Provide the [X, Y] coordinate of the cell's center where the given text is located.  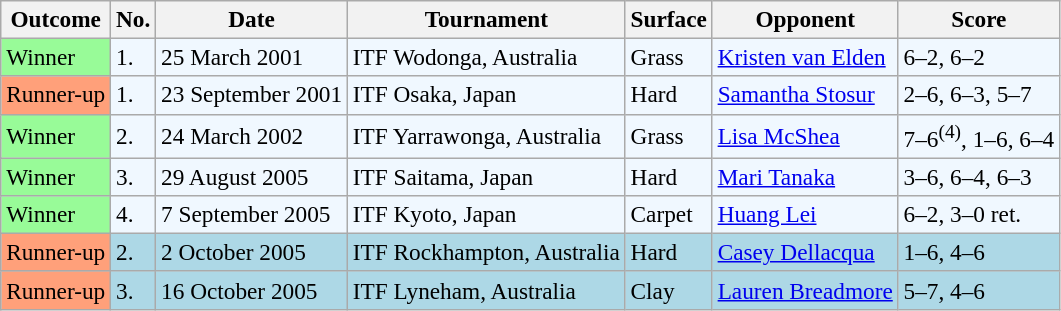
2–6, 6–3, 5–7 [978, 95]
4. [134, 214]
ITF Yarrawonga, Australia [486, 136]
ITF Lyneham, Australia [486, 290]
24 March 2002 [252, 136]
25 March 2001 [252, 57]
7 September 2005 [252, 214]
6–2, 6–2 [978, 57]
ITF Osaka, Japan [486, 95]
Casey Dellacqua [805, 252]
ITF Rockhampton, Australia [486, 252]
Surface [668, 19]
ITF Saitama, Japan [486, 177]
ITF Wodonga, Australia [486, 57]
1–6, 4–6 [978, 252]
Score [978, 19]
6–2, 3–0 ret. [978, 214]
7–6(4), 1–6, 6–4 [978, 136]
Huang Lei [805, 214]
Samantha Stosur [805, 95]
2 October 2005 [252, 252]
ITF Kyoto, Japan [486, 214]
5–7, 4–6 [978, 290]
3–6, 6–4, 6–3 [978, 177]
Tournament [486, 19]
16 October 2005 [252, 290]
Date [252, 19]
Carpet [668, 214]
Mari Tanaka [805, 177]
No. [134, 19]
Outcome [56, 19]
23 September 2001 [252, 95]
Clay [668, 290]
Lisa McShea [805, 136]
Opponent [805, 19]
Lauren Breadmore [805, 290]
29 August 2005 [252, 177]
Kristen van Elden [805, 57]
